From the cell containing the given text, extract its center point as (X, Y) coordinate. 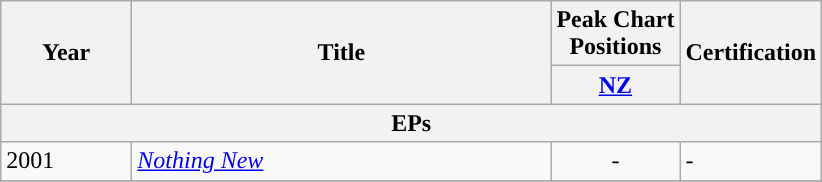
Title (342, 52)
Peak ChartPositions (616, 34)
Nothing New (342, 161)
2001 (66, 161)
Certification (751, 52)
Year (66, 52)
NZ (616, 85)
EPs (412, 123)
